Scan for the cell matching the given text and deliver its [x, y] coordinate at center. 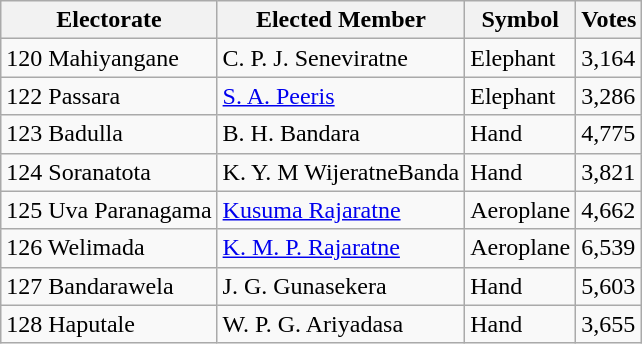
J. G. Gunasekera [341, 286]
3,286 [609, 96]
3,164 [609, 58]
128 Haputale [109, 324]
W. P. G. Ariyadasa [341, 324]
Kusuma Rajaratne [341, 210]
124 Soranatota [109, 172]
Votes [609, 20]
S. A. Peeris [341, 96]
122 Passara [109, 96]
K. Y. M WijeratneBanda [341, 172]
C. P. J. Seneviratne [341, 58]
125 Uva Paranagama [109, 210]
126 Welimada [109, 248]
5,603 [609, 286]
4,662 [609, 210]
Symbol [520, 20]
120 Mahiyangane [109, 58]
6,539 [609, 248]
K. M. P. Rajaratne [341, 248]
Electorate [109, 20]
Elected Member [341, 20]
123 Badulla [109, 134]
127 Bandarawela [109, 286]
3,655 [609, 324]
3,821 [609, 172]
B. H. Bandara [341, 134]
4,775 [609, 134]
